Detect which cell encompasses the target text, then output its [X, Y] center coordinate. 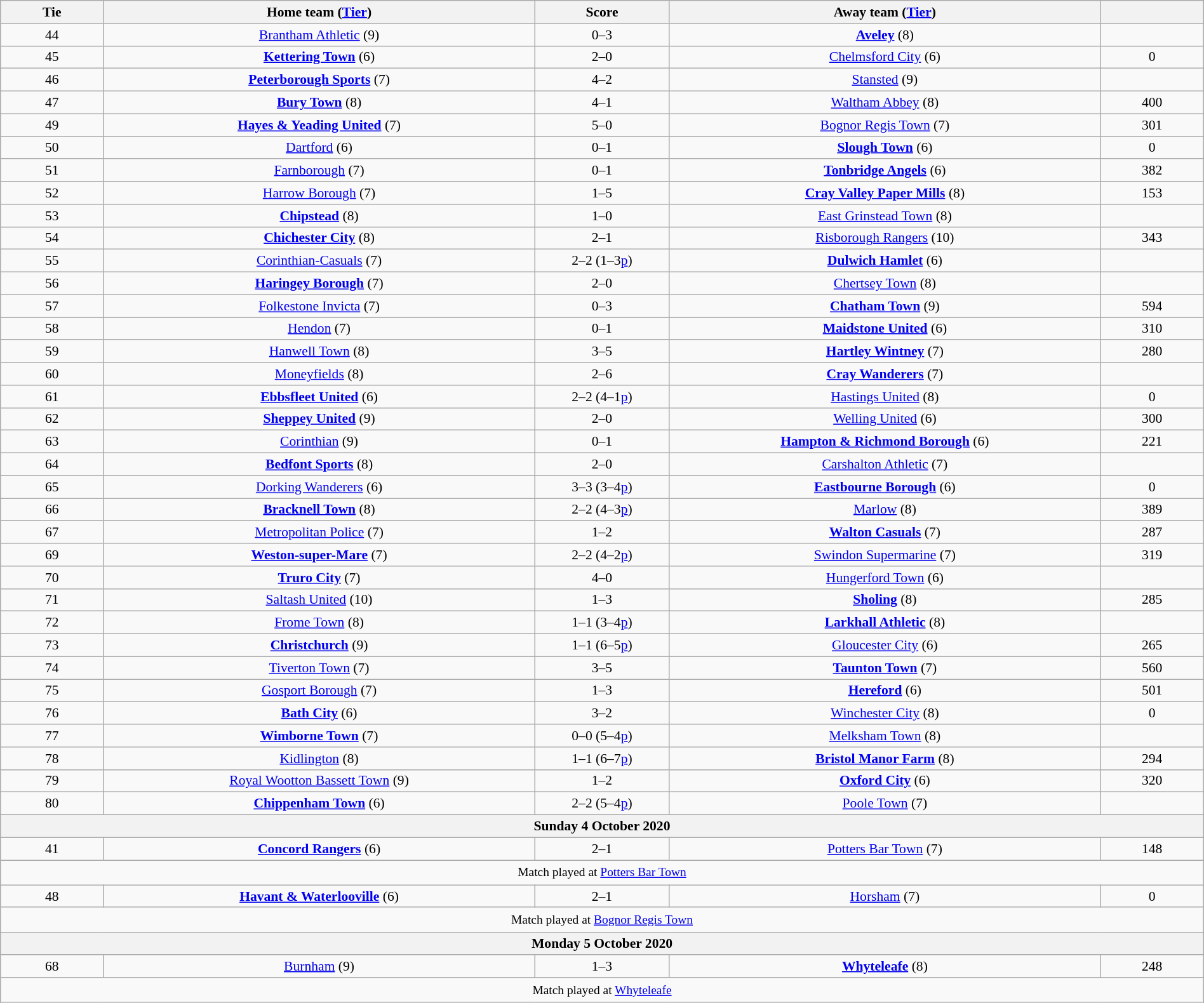
71 [52, 600]
319 [1152, 555]
3–2 [602, 714]
Weston-super-Mare (7) [319, 555]
79 [52, 781]
46 [52, 80]
Hastings United (8) [885, 397]
Havant & Waterlooville (6) [319, 896]
Hampton & Richmond Borough (6) [885, 442]
Hanwell Town (8) [319, 352]
Ebbsfleet United (6) [319, 397]
56 [52, 284]
Score [602, 12]
41 [52, 849]
294 [1152, 759]
1–1 (3–4p) [602, 623]
Chippenham Town (6) [319, 804]
Burnham (9) [319, 967]
300 [1152, 419]
501 [1152, 691]
Chertsey Town (8) [885, 284]
Cray Valley Paper Mills (8) [885, 193]
0–0 (5–4p) [602, 736]
49 [52, 125]
Hungerford Town (6) [885, 578]
Moneyfields (8) [319, 374]
Eastbourne Borough (6) [885, 487]
Truro City (7) [319, 578]
Potters Bar Town (7) [885, 849]
Frome Town (8) [319, 623]
Away team (Tier) [885, 12]
Match played at Potters Bar Town [602, 872]
Kidlington (8) [319, 759]
Slough Town (6) [885, 148]
1–5 [602, 193]
Risborough Rangers (10) [885, 238]
52 [52, 193]
Saltash United (10) [319, 600]
Maidstone United (6) [885, 329]
Wimborne Town (7) [319, 736]
Hereford (6) [885, 691]
East Grinstead Town (8) [885, 216]
Peterborough Sports (7) [319, 80]
Gosport Borough (7) [319, 691]
Melksham Town (8) [885, 736]
Taunton Town (7) [885, 668]
48 [52, 896]
1–1 (6–5p) [602, 646]
2–2 (4–1p) [602, 397]
73 [52, 646]
63 [52, 442]
Hartley Wintney (7) [885, 352]
65 [52, 487]
2–2 (4–2p) [602, 555]
44 [52, 35]
153 [1152, 193]
Sheppey United (9) [319, 419]
Bristol Manor Farm (8) [885, 759]
Bedfont Sports (8) [319, 465]
47 [52, 103]
Chipstead (8) [319, 216]
57 [52, 306]
Tie [52, 12]
Corinthian-Casuals (7) [319, 261]
76 [52, 714]
53 [52, 216]
Chelmsford City (6) [885, 57]
74 [52, 668]
Royal Wootton Bassett Town (9) [319, 781]
58 [52, 329]
Dorking Wanderers (6) [319, 487]
Dartford (6) [319, 148]
51 [52, 171]
5–0 [602, 125]
389 [1152, 510]
Horsham (7) [885, 896]
343 [1152, 238]
4–2 [602, 80]
55 [52, 261]
Harrow Borough (7) [319, 193]
4–1 [602, 103]
2–2 (5–4p) [602, 804]
1–0 [602, 216]
Whyteleafe (8) [885, 967]
Chichester City (8) [319, 238]
Cray Wanderers (7) [885, 374]
310 [1152, 329]
69 [52, 555]
3–3 (3–4p) [602, 487]
Haringey Borough (7) [319, 284]
Bognor Regis Town (7) [885, 125]
280 [1152, 352]
Home team (Tier) [319, 12]
64 [52, 465]
Corinthian (9) [319, 442]
62 [52, 419]
Tiverton Town (7) [319, 668]
77 [52, 736]
Gloucester City (6) [885, 646]
54 [52, 238]
Match played at Bognor Regis Town [602, 920]
Bath City (6) [319, 714]
2–2 (1–3p) [602, 261]
Poole Town (7) [885, 804]
594 [1152, 306]
Metropolitan Police (7) [319, 533]
400 [1152, 103]
Bury Town (8) [319, 103]
4–0 [602, 578]
Monday 5 October 2020 [602, 944]
Welling United (6) [885, 419]
382 [1152, 171]
Bracknell Town (8) [319, 510]
75 [52, 691]
148 [1152, 849]
67 [52, 533]
285 [1152, 600]
1–1 (6–7p) [602, 759]
Folkestone Invicta (7) [319, 306]
Oxford City (6) [885, 781]
Brantham Athletic (9) [319, 35]
320 [1152, 781]
Dulwich Hamlet (6) [885, 261]
Walton Casuals (7) [885, 533]
78 [52, 759]
Match played at Whyteleafe [602, 990]
Hendon (7) [319, 329]
72 [52, 623]
Chatham Town (9) [885, 306]
Sholing (8) [885, 600]
2–6 [602, 374]
Sunday 4 October 2020 [602, 827]
Hayes & Yeading United (7) [319, 125]
45 [52, 57]
Kettering Town (6) [319, 57]
Farnborough (7) [319, 171]
2–2 (4–3p) [602, 510]
68 [52, 967]
Larkhall Athletic (8) [885, 623]
Carshalton Athletic (7) [885, 465]
Winchester City (8) [885, 714]
Stansted (9) [885, 80]
Aveley (8) [885, 35]
221 [1152, 442]
287 [1152, 533]
265 [1152, 646]
59 [52, 352]
248 [1152, 967]
Christchurch (9) [319, 646]
Swindon Supermarine (7) [885, 555]
Waltham Abbey (8) [885, 103]
80 [52, 804]
70 [52, 578]
61 [52, 397]
Marlow (8) [885, 510]
66 [52, 510]
301 [1152, 125]
Tonbridge Angels (6) [885, 171]
560 [1152, 668]
Concord Rangers (6) [319, 849]
60 [52, 374]
50 [52, 148]
